Find where the given text appears and provide that cell's center as [x, y] coordinate. 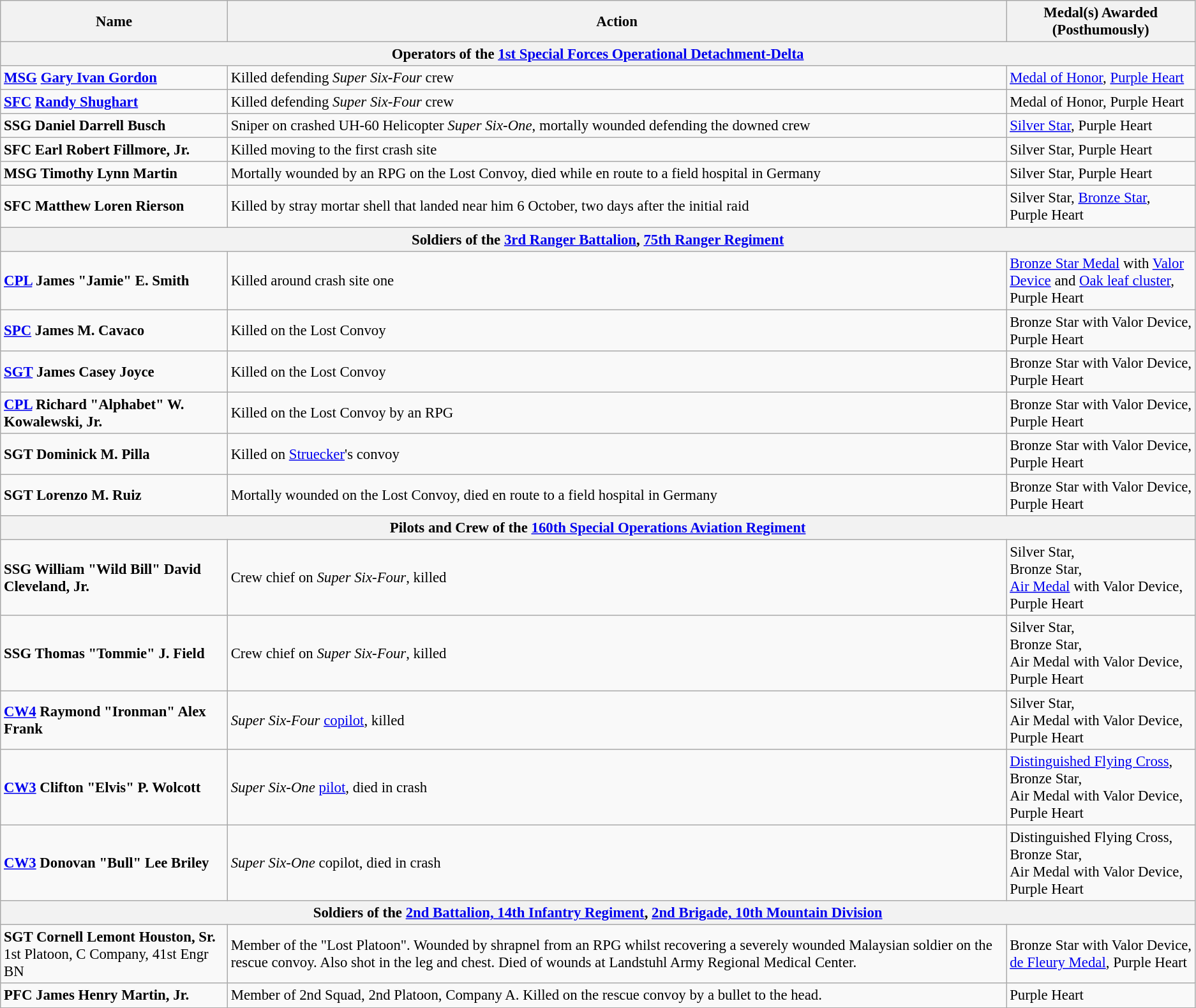
CW3 Clifton "Elvis" P. Wolcott [114, 788]
Super Six-One copilot, died in crash [617, 863]
Name [114, 22]
SFC Matthew Loren Rierson [114, 207]
SGT Dominick M. Pilla [114, 455]
SSG William "Wild Bill" David Cleveland, Jr. [114, 577]
CPL Richard "Alphabet" W. Kowalewski, Jr. [114, 412]
Silver Star,Air Medal with Valor Device, Purple Heart [1101, 721]
Killed by stray mortar shell that landed near him 6 October, two days after the initial raid [617, 207]
CPL James "Jamie" E. Smith [114, 280]
SGT Cornell Lemont Houston, Sr.1st Platoon, C Company, 41st Engr BN [114, 954]
Mortally wounded on the Lost Convoy, died en route to a field hospital in Germany [617, 495]
MSG Timothy Lynn Martin [114, 174]
SPC James M. Cavaco [114, 331]
Silver Star, Bronze Star, Purple Heart [1101, 207]
Operators of the 1st Special Forces Operational Detachment-Delta [598, 54]
Killed around crash site one [617, 280]
Super Six-One pilot, died in crash [617, 788]
SFC Earl Robert Fillmore, Jr. [114, 150]
Mortally wounded by an RPG on the Lost Convoy, died while en route to a field hospital in Germany [617, 174]
Killed moving to the first crash site [617, 150]
Soldiers of the 3rd Ranger Battalion, 75th Ranger Regiment [598, 239]
Killed on Struecker's convoy [617, 455]
CW3 Donovan "Bull" Lee Briley [114, 863]
Purple Heart [1101, 996]
Action [617, 22]
MSG Gary Ivan Gordon [114, 78]
CW4 Raymond "Ironman" Alex Frank [114, 721]
SFC Randy Shughart [114, 102]
SSG Daniel Darrell Busch [114, 126]
SGT James Casey Joyce [114, 372]
SGT Lorenzo M. Ruiz [114, 495]
SSG Thomas "Tommie" J. Field [114, 654]
Soldiers of the 2nd Battalion, 14th Infantry Regiment, 2nd Brigade, 10th Mountain Division [598, 913]
PFC James Henry Martin, Jr. [114, 996]
Sniper on crashed UH-60 Helicopter Super Six-One, mortally wounded defending the downed crew [617, 126]
Bronze Star Medal with Valor Device and Oak leaf cluster,Purple Heart [1101, 280]
Medal(s) Awarded (Posthumously) [1101, 22]
Pilots and Crew of the 160th Special Operations Aviation Regiment [598, 528]
Super Six-Four copilot, killed [617, 721]
Member of 2nd Squad, 2nd Platoon, Company A. Killed on the rescue convoy by a bullet to the head. [617, 996]
Killed on the Lost Convoy by an RPG [617, 412]
Bronze Star with Valor Device,de Fleury Medal, Purple Heart [1101, 954]
